Search for the cell housing the specified text and yield its [x, y] center coordinate. 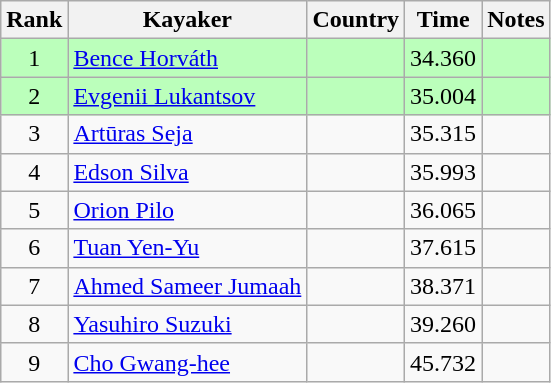
9 [34, 362]
Evgenii Lukantsov [188, 96]
8 [34, 324]
35.315 [444, 134]
36.065 [444, 210]
7 [34, 286]
39.260 [444, 324]
1 [34, 58]
3 [34, 134]
Kayaker [188, 20]
35.004 [444, 96]
Artūras Seja [188, 134]
5 [34, 210]
34.360 [444, 58]
Time [444, 20]
4 [34, 172]
Tuan Yen-Yu [188, 248]
35.993 [444, 172]
Country [356, 20]
Yasuhiro Suzuki [188, 324]
Rank [34, 20]
Edson Silva [188, 172]
Ahmed Sameer Jumaah [188, 286]
37.615 [444, 248]
Notes [516, 20]
45.732 [444, 362]
Bence Horváth [188, 58]
Cho Gwang-hee [188, 362]
38.371 [444, 286]
2 [34, 96]
6 [34, 248]
Orion Pilo [188, 210]
